For the text-containing cell, return its midpoint in (X, Y) coordinate format. 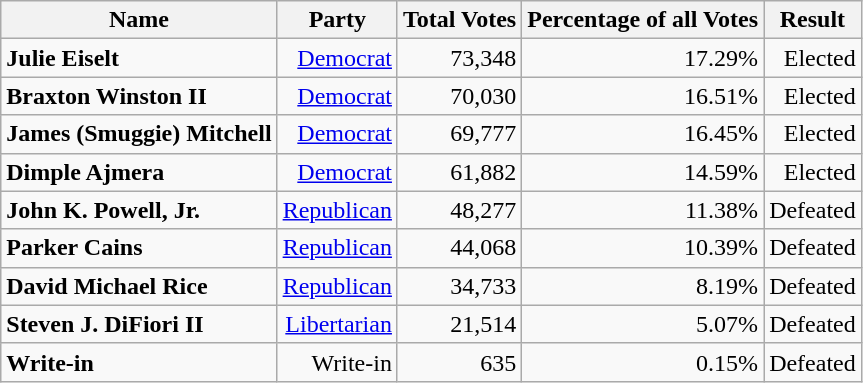
Braxton Winston II (139, 96)
16.45% (643, 134)
14.59% (643, 172)
John K. Powell, Jr. (139, 210)
Party (337, 20)
Total Votes (459, 20)
5.07% (643, 324)
17.29% (643, 58)
Julie Eiselt (139, 58)
Dimple Ajmera (139, 172)
James (Smuggie) Mitchell (139, 134)
73,348 (459, 58)
44,068 (459, 248)
61,882 (459, 172)
Percentage of all Votes (643, 20)
48,277 (459, 210)
16.51% (643, 96)
34,733 (459, 286)
Name (139, 20)
Libertarian (337, 324)
Result (813, 20)
8.19% (643, 286)
21,514 (459, 324)
0.15% (643, 362)
635 (459, 362)
69,777 (459, 134)
11.38% (643, 210)
Steven J. DiFiori II (139, 324)
70,030 (459, 96)
David Michael Rice (139, 286)
Parker Cains (139, 248)
10.39% (643, 248)
